Find where the given text appears and provide that cell's center as (x, y) coordinate. 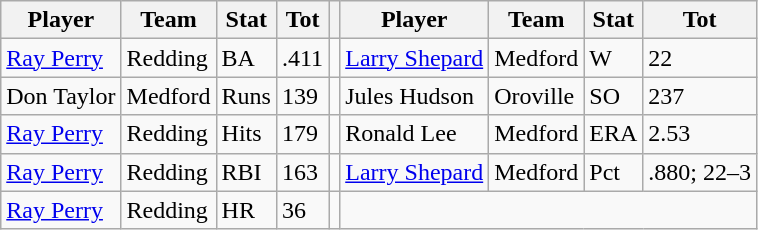
179 (302, 134)
.880; 22–3 (700, 172)
ERA (614, 134)
Pct (614, 172)
.411 (302, 58)
2.53 (700, 134)
Jules Hudson (414, 96)
163 (302, 172)
Hits (246, 134)
22 (700, 58)
HR (246, 210)
RBI (246, 172)
Oroville (536, 96)
Ronald Lee (414, 134)
139 (302, 96)
SO (614, 96)
Runs (246, 96)
36 (302, 210)
BA (246, 58)
Don Taylor (61, 96)
W (614, 58)
237 (700, 96)
